Find where the given text appears and provide that cell's center as (x, y) coordinate. 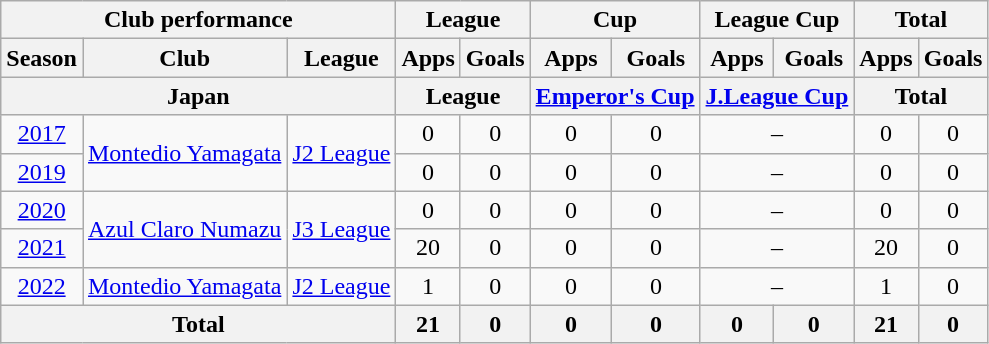
J.League Cup (777, 96)
Azul Claro Numazu (184, 229)
J3 League (342, 229)
Club (184, 58)
2019 (42, 172)
Club performance (198, 20)
2021 (42, 248)
Season (42, 58)
2022 (42, 286)
League Cup (777, 20)
Japan (198, 96)
2017 (42, 134)
Emperor's Cup (615, 96)
Cup (615, 20)
2020 (42, 210)
